Capture the cell that displays the provided text and extract its (x, y) central coordinate. 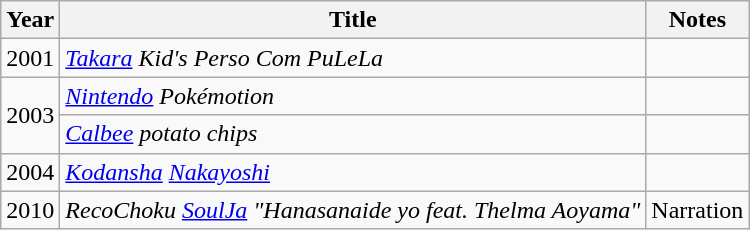
Nintendo Pokémotion (353, 96)
2010 (30, 210)
Takara Kid's Perso Com PuLeLa (353, 58)
Title (353, 20)
2004 (30, 172)
Kodansha Nakayoshi (353, 172)
2001 (30, 58)
Calbee potato chips (353, 134)
2003 (30, 115)
Year (30, 20)
Narration (698, 210)
RecoChoku SoulJa "Hanasanaide yo feat. Thelma Aoyama" (353, 210)
Notes (698, 20)
